Pinpoint the cell where the given text exists, returning its (X, Y) midpoint coordinate. 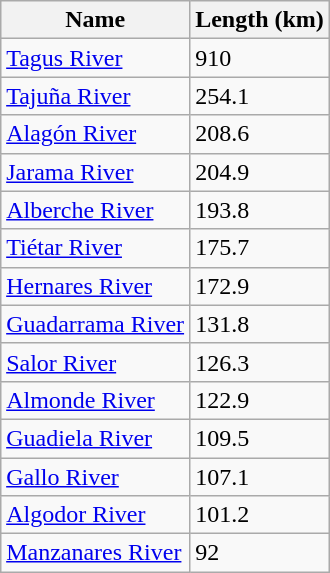
204.9 (260, 172)
Alberche River (96, 210)
92 (260, 553)
131.8 (260, 324)
208.6 (260, 134)
Length (km) (260, 20)
Salor River (96, 362)
Name (96, 20)
Hernares River (96, 286)
Tajuña River (96, 96)
Tiétar River (96, 248)
Jarama River (96, 172)
172.9 (260, 286)
193.8 (260, 210)
Gallo River (96, 477)
Guadiela River (96, 438)
Algodor River (96, 515)
Tagus River (96, 58)
Manzanares River (96, 553)
Almonde River (96, 400)
122.9 (260, 400)
175.7 (260, 248)
254.1 (260, 96)
Alagón River (96, 134)
101.2 (260, 515)
910 (260, 58)
107.1 (260, 477)
126.3 (260, 362)
Guadarrama River (96, 324)
109.5 (260, 438)
